Determine the [x, y] coordinate at the center of the cell enclosing the given text.  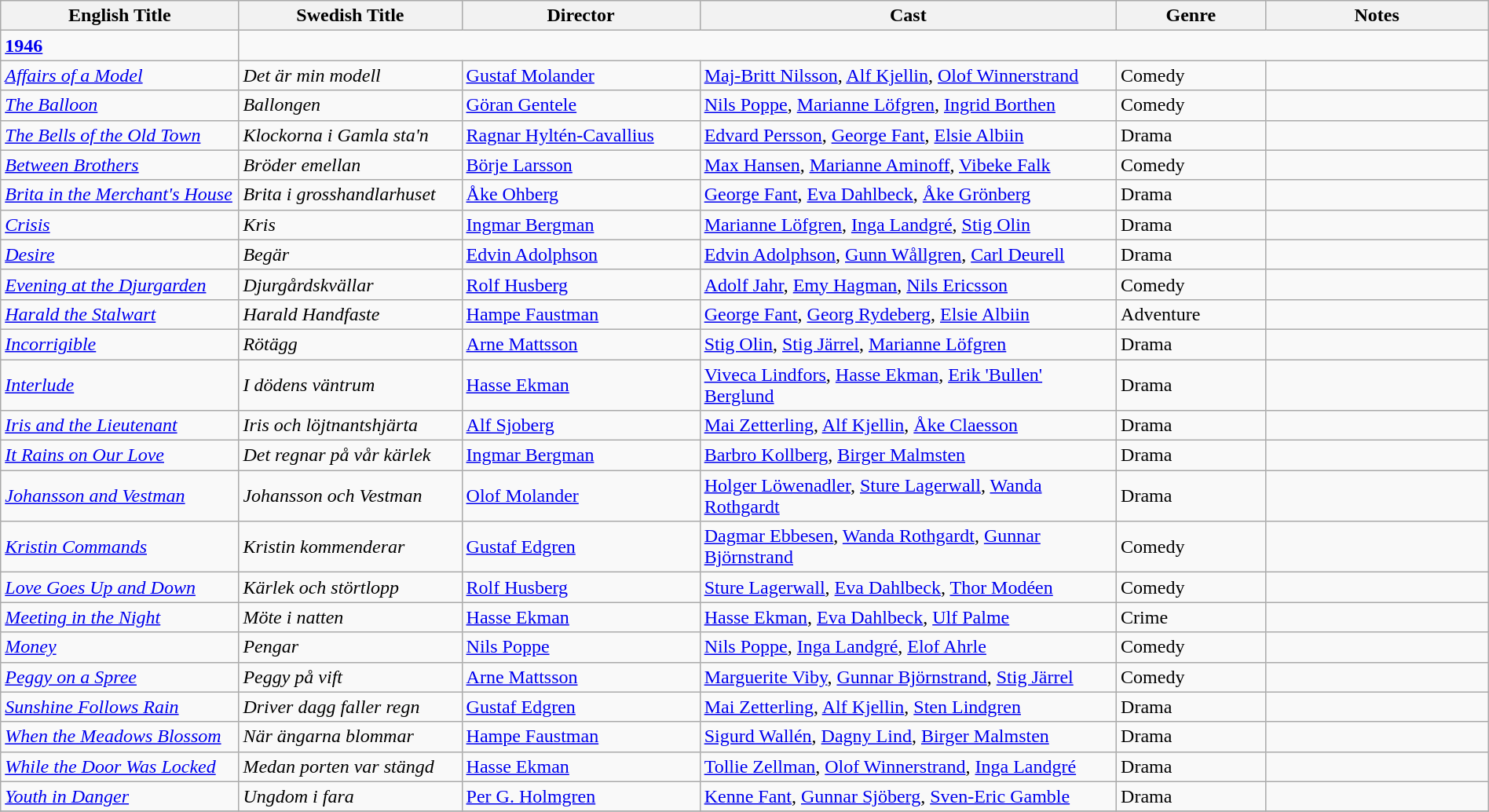
Det regnar på vår kärlek [350, 455]
Kris [350, 225]
Ragnar Hyltén-Cavallius [581, 135]
Crisis [119, 225]
Maj-Britt Nilsson, Alf Kjellin, Olof Winnerstrand [908, 75]
Möte i natten [350, 617]
Åke Ohberg [581, 195]
Mai Zetterling, Alf Kjellin, Åke Claesson [908, 426]
Tollie Zellman, Olof Winnerstrand, Inga Landgré [908, 766]
Harald the Stalwart [119, 314]
Kristin Commands [119, 547]
Director [581, 16]
When the Meadows Blossom [119, 737]
Djurgårdskvällar [350, 284]
Interlude [119, 385]
Driver dagg faller regn [350, 707]
George Fant, Eva Dahlbeck, Åke Grönberg [908, 195]
Edvin Adolphson, Gunn Wållgren, Carl Deurell [908, 254]
Olof Molander [581, 496]
George Fant, Georg Rydeberg, Elsie Albiin [908, 314]
Holger Löwenadler, Sture Lagerwall, Wanda Rothgardt [908, 496]
Brita in the Merchant's House [119, 195]
Edvin Adolphson [581, 254]
Meeting in the Night [119, 617]
Nils Poppe, Inga Landgré, Elof Ahrle [908, 647]
Börje Larsson [581, 165]
Cast [908, 16]
Crime [1191, 617]
Adolf Jahr, Emy Hagman, Nils Ericsson [908, 284]
Love Goes Up and Down [119, 587]
Kristin kommenderar [350, 547]
Mai Zetterling, Alf Kjellin, Sten Lindgren [908, 707]
Iris and the Lieutenant [119, 426]
Kärlek och störtlopp [350, 587]
Ballongen [350, 105]
Alf Sjoberg [581, 426]
Desire [119, 254]
Pengar [350, 647]
I dödens väntrum [350, 385]
Klockorna i Gamla sta'n [350, 135]
Nils Poppe [581, 647]
Max Hansen, Marianne Aminoff, Vibeke Falk [908, 165]
Det är min modell [350, 75]
Brita i grosshandlarhuset [350, 195]
Sture Lagerwall, Eva Dahlbeck, Thor Modéen [908, 587]
Hasse Ekman, Eva Dahlbeck, Ulf Palme [908, 617]
Affairs of a Model [119, 75]
Adventure [1191, 314]
Gustaf Molander [581, 75]
Money [119, 647]
Rötägg [350, 344]
English Title [119, 16]
Genre [1191, 16]
Edvard Persson, George Fant, Elsie Albiin [908, 135]
Johansson och Vestman [350, 496]
Evening at the Djurgarden [119, 284]
Sunshine Follows Rain [119, 707]
It Rains on Our Love [119, 455]
Ungdom i fara [350, 796]
Viveca Lindfors, Hasse Ekman, Erik 'Bullen' Berglund [908, 385]
Marguerite Viby, Gunnar Björnstrand, Stig Järrel [908, 677]
Barbro Kollberg, Birger Malmsten [908, 455]
Between Brothers [119, 165]
Peggy on a Spree [119, 677]
While the Door Was Locked [119, 766]
Incorrigible [119, 344]
Nils Poppe, Marianne Löfgren, Ingrid Borthen [908, 105]
Begär [350, 254]
Iris och löjtnantshjärta [350, 426]
The Balloon [119, 105]
Per G. Holmgren [581, 796]
Johansson and Vestman [119, 496]
Bröder emellan [350, 165]
När ängarna blommar [350, 737]
Göran Gentele [581, 105]
Harald Handfaste [350, 314]
1946 [119, 46]
Swedish Title [350, 16]
Youth in Danger [119, 796]
Stig Olin, Stig Järrel, Marianne Löfgren [908, 344]
Medan porten var stängd [350, 766]
Dagmar Ebbesen, Wanda Rothgardt, Gunnar Björnstrand [908, 547]
Sigurd Wallén, Dagny Lind, Birger Malmsten [908, 737]
Notes [1377, 16]
The Bells of the Old Town [119, 135]
Kenne Fant, Gunnar Sjöberg, Sven-Eric Gamble [908, 796]
Peggy på vift [350, 677]
Marianne Löfgren, Inga Landgré, Stig Olin [908, 225]
